Output the (X, Y) coordinate of the center of the cell containing the given text.  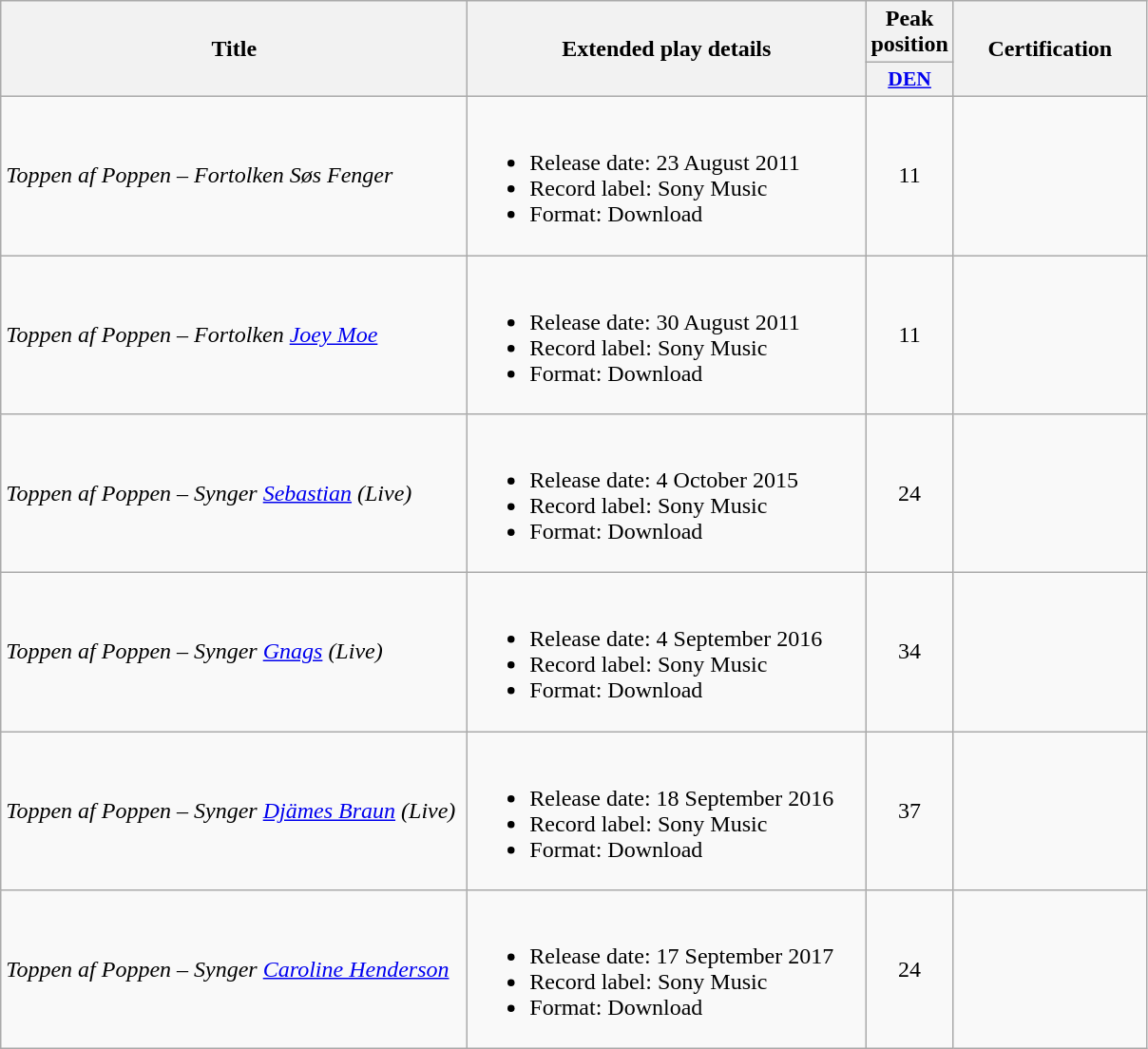
Release date: 17 September 2017Record label: Sony MusicFormat: Download (667, 969)
37 (909, 811)
Release date: 4 October 2015Record label: Sony MusicFormat: Download (667, 494)
Toppen af Poppen – Synger Caroline Henderson (234, 969)
Toppen af Poppen – Synger Djämes Braun (Live) (234, 811)
Release date: 23 August 2011Record label: Sony MusicFormat: Download (667, 175)
34 (909, 652)
Certification (1049, 49)
Toppen af Poppen – Synger Sebastian (Live) (234, 494)
Release date: 4 September 2016Record label: Sony MusicFormat: Download (667, 652)
DEN (909, 80)
Title (234, 49)
Peak position (909, 32)
Release date: 18 September 2016Record label: Sony MusicFormat: Download (667, 811)
Toppen af Poppen – Fortolken Joey Moe (234, 334)
Release date: 30 August 2011Record label: Sony MusicFormat: Download (667, 334)
Toppen af Poppen – Synger Gnags (Live) (234, 652)
Extended play details (667, 49)
Toppen af Poppen – Fortolken Søs Fenger (234, 175)
